Output the (x, y) coordinate of the center of the cell containing the given text.  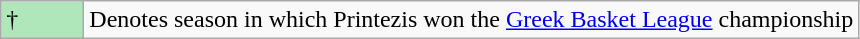
Denotes season in which Printezis won the Greek Basket League championship (472, 20)
† (42, 20)
